For the text-containing cell, return its midpoint in (x, y) coordinate format. 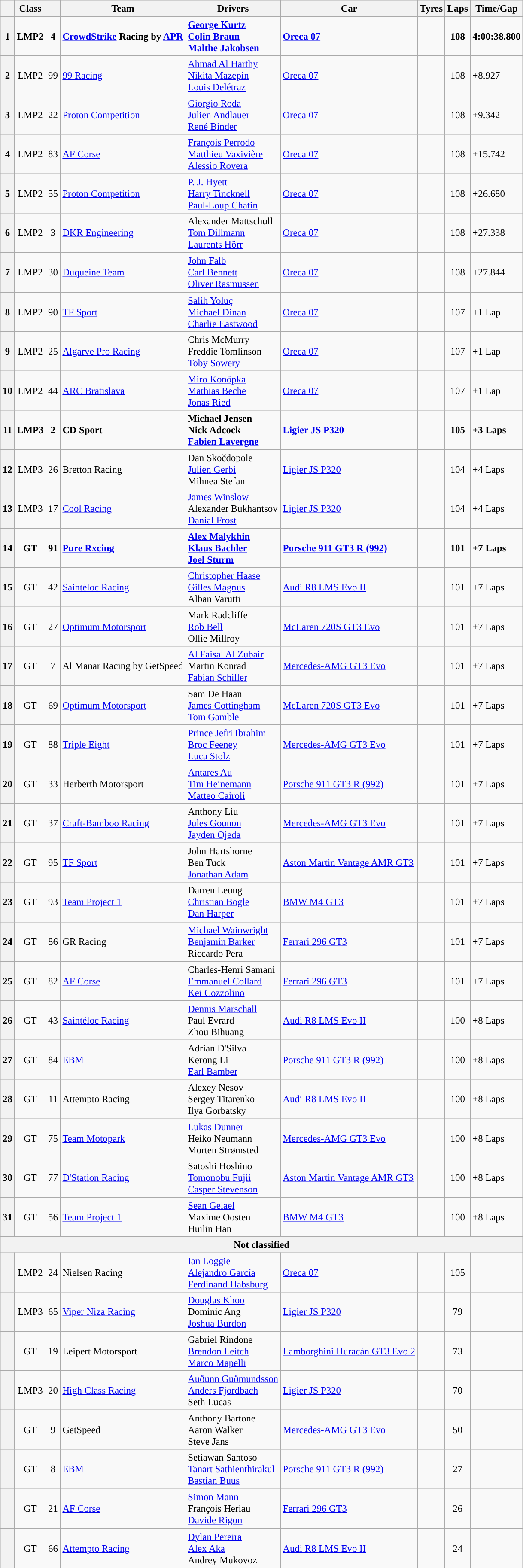
Herberth Motorsport (123, 784)
99 (53, 76)
Adrian D'Silva Kerong Li Earl Bamber (233, 1060)
Auðunn Guðmundsson Anders Fjordbach Seth Lucas (233, 1391)
Gabriel Rindone Brendon Leitch Marco Mapelli (233, 1351)
Chris McMurry Freddie Tomlinson Toby Sowery (233, 351)
Pure Rxcing (123, 548)
Sean Gelael Maxime Oosten Huilin Han (233, 1217)
DKR Engineering (123, 233)
82 (53, 981)
Cool Racing (123, 509)
Michael Jensen Nick Adcock Fabien Lavergne (233, 430)
15 (8, 587)
John Falb Carl Bennett Oliver Rasmussen (233, 272)
Team (123, 9)
Al Faisal Al Zubair Martin Konrad Fabian Schiller (233, 666)
10 (8, 391)
Dennis Marschall Paul Evrard Zhou Bihuang (233, 1020)
6 (8, 233)
Alexander Mattschull Tom Dillmann Laurents Hörr (233, 233)
73 (458, 1351)
Giorgio Roda Julien Andlauer René Binder (233, 115)
P. J. Hyett Harry Tincknell Paul-Loup Chatin (233, 194)
+27.338 (496, 233)
Drivers (233, 9)
+15.742 (496, 154)
1 (8, 37)
Lukas Dunner Heiko Neumann Morten Strømsted (233, 1138)
Anthony Liu Jules Gounon Jayden Ojeda (233, 823)
Al Manar Racing by GetSpeed (123, 666)
14 (8, 548)
70 (458, 1391)
95 (53, 863)
Car (349, 9)
84 (53, 1060)
+9.342 (496, 115)
23 (8, 902)
Bretton Racing (123, 469)
James Winslow Alexander Bukhantsov Danial Frost (233, 509)
GetSpeed (123, 1430)
77 (53, 1178)
+27.844 (496, 272)
37 (53, 823)
90 (53, 312)
Viper Niza Racing (123, 1312)
Sam De Haan James Cottingham Tom Gamble (233, 706)
Dan Skočdopole Julien Gerbi Mihnea Stefan (233, 469)
43 (53, 1020)
High Class Racing (123, 1391)
93 (53, 902)
Miro Konôpka Mathias Beche Jonas Ried (233, 391)
66 (53, 1548)
Alex Malykhin Klaus Bachler Joel Sturm (233, 548)
D'Station Racing (123, 1178)
13 (8, 509)
Anthony Bartone Aaron Walker Steve Jans (233, 1430)
Triple Eight (123, 745)
Ahmad Al Harthy Nikita Mazepin Louis Delétraz (233, 76)
Nielsen Racing (123, 1273)
5 (8, 194)
GR Racing (123, 941)
Mark Radcliffe Rob Bell Ollie Millroy (233, 627)
Setiawan Santoso Tanart Sathienthirakul Bastian Buus (233, 1470)
83 (53, 154)
Not classified (262, 1245)
Ian Loggie Alejandro García Ferdinand Habsburg (233, 1273)
Craft-Bamboo Racing (123, 823)
Leipert Motorsport (123, 1351)
Duqueine Team (123, 272)
Charles-Henri Samani Emmanuel Collard Kei Cozzolino (233, 981)
Antares Au Tim Heinemann Matteo Cairoli (233, 784)
75 (53, 1138)
John Hartshorne Ben Tuck Jonathan Adam (233, 863)
Satoshi Hoshino Tomonobu Fujii Casper Stevenson (233, 1178)
55 (53, 194)
33 (53, 784)
Laps (458, 9)
Class (30, 9)
Christopher Haase Gilles Magnus Alban Varutti (233, 587)
Team Motopark (123, 1138)
ARC Bratislava (123, 391)
79 (458, 1312)
99 Racing (123, 76)
CrowdStrike Racing by APR (123, 37)
18 (8, 706)
Algarve Pro Racing (123, 351)
Tyres (431, 9)
Time/Gap (496, 9)
Alexey Nesov Sergey Titarenko Ilya Gorbatsky (233, 1099)
42 (53, 587)
86 (53, 941)
69 (53, 706)
28 (8, 1099)
Lamborghini Huracán GT3 Evo 2 (349, 1351)
56 (53, 1217)
16 (8, 627)
12 (8, 469)
Michael Wainwright Benjamin Barker Riccardo Pera (233, 941)
CD Sport (123, 430)
50 (458, 1430)
44 (53, 391)
91 (53, 548)
+8.927 (496, 76)
Salih Yoluç Michael Dinan Charlie Eastwood (233, 312)
François Perrodo Matthieu Vaxivière Alessio Rovera (233, 154)
Douglas Khoo Dominic Ang Joshua Burdon (233, 1312)
George Kurtz Colin Braun Malthe Jakobsen (233, 37)
+3 Laps (496, 430)
Darren Leung Christian Bogle Dan Harper (233, 902)
Prince Jefri Ibrahim Broc Feeney Luca Stolz (233, 745)
Simon Mann François Heriau Davide Rigon (233, 1509)
88 (53, 745)
65 (53, 1312)
+26.680 (496, 194)
Dylan Pereira Alex Aka Andrey Mukovoz (233, 1548)
29 (8, 1138)
31 (8, 1217)
4:00:38.800 (496, 37)
